Determine the [x, y] coordinate at the center of the cell enclosing the given text.  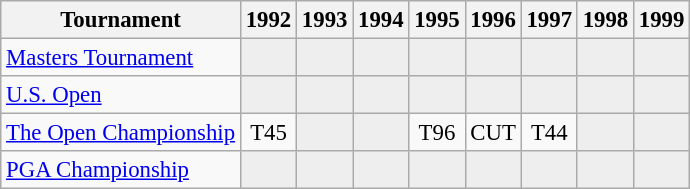
PGA Championship [121, 170]
1995 [437, 20]
1993 [325, 20]
U.S. Open [121, 95]
1998 [605, 20]
CUT [493, 133]
1999 [661, 20]
T96 [437, 133]
1992 [268, 20]
1994 [381, 20]
1997 [549, 20]
1996 [493, 20]
Masters Tournament [121, 58]
Tournament [121, 20]
The Open Championship [121, 133]
T44 [549, 133]
T45 [268, 133]
